Scan for the cell matching the given text and deliver its [x, y] coordinate at center. 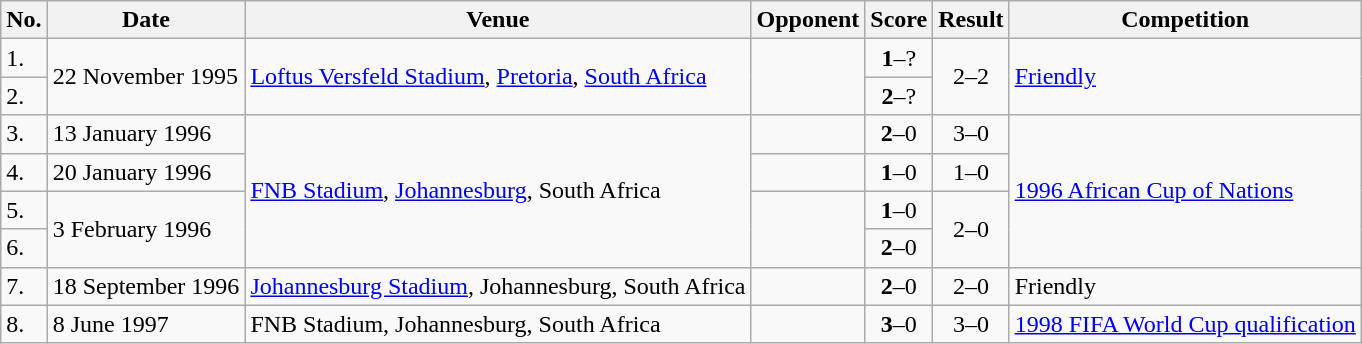
1998 FIFA World Cup qualification [1185, 324]
20 January 1996 [146, 172]
Competition [1185, 20]
2–2 [971, 77]
7. [24, 286]
Johannesburg Stadium, Johannesburg, South Africa [498, 286]
Result [971, 20]
Date [146, 20]
4. [24, 172]
2. [24, 96]
18 September 1996 [146, 286]
5. [24, 210]
1. [24, 58]
No. [24, 20]
6. [24, 248]
Opponent [808, 20]
8. [24, 324]
22 November 1995 [146, 77]
8 June 1997 [146, 324]
Loftus Versfeld Stadium, Pretoria, South Africa [498, 77]
1996 African Cup of Nations [1185, 191]
2–? [899, 96]
3 February 1996 [146, 229]
13 January 1996 [146, 134]
Venue [498, 20]
1–? [899, 58]
Score [899, 20]
3. [24, 134]
